Capture the cell that displays the provided text and extract its [x, y] central coordinate. 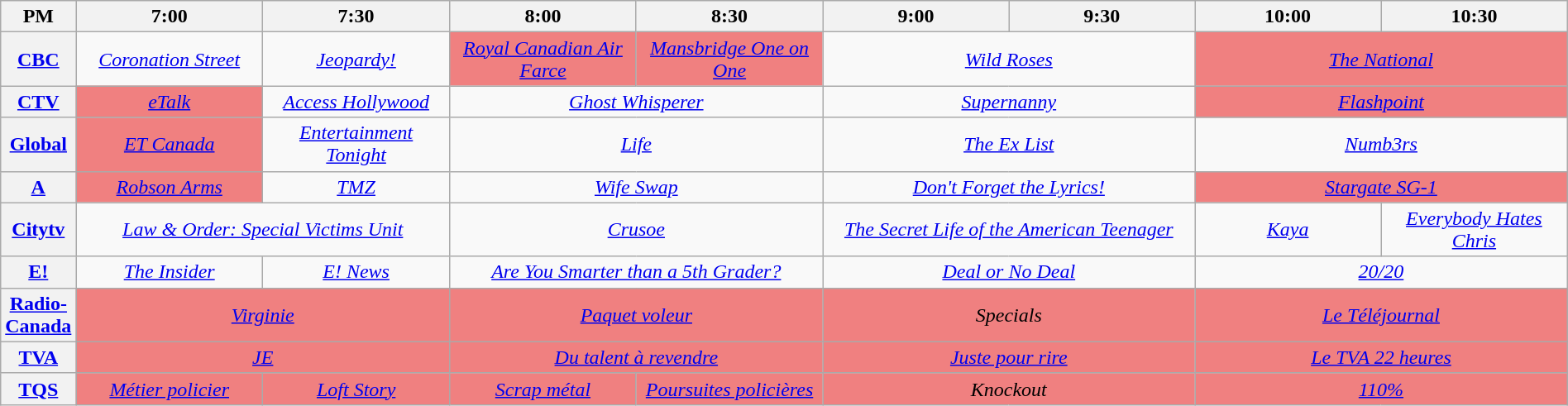
Everybody Hates Chris [1475, 230]
20/20 [1381, 272]
Flashpoint [1381, 102]
Wife Swap [637, 187]
110% [1381, 389]
Le TVA 22 heures [1381, 357]
Kaya [1288, 230]
E! News [356, 272]
Le Téléjournal [1381, 314]
JE [263, 357]
9:00 [916, 17]
Stargate SG-1 [1381, 187]
eTalk [170, 102]
Access Hollywood [356, 102]
Coronation Street [170, 60]
Virginie [263, 314]
7:30 [356, 17]
Robson Arms [170, 187]
Loft Story [356, 389]
Don't Forget the Lyrics! [1009, 187]
7:00 [170, 17]
Jeopardy! [356, 60]
Citytv [38, 230]
The National [1381, 60]
9:30 [1102, 17]
10:00 [1288, 17]
Specials [1009, 314]
Royal Canadian Air Farce [543, 60]
TMZ [356, 187]
Poursuites policières [729, 389]
Law & Order: Special Victims Unit [263, 230]
8:30 [729, 17]
PM [38, 17]
Knockout [1009, 389]
Numb3rs [1381, 144]
TQS [38, 389]
10:30 [1475, 17]
ET Canada [170, 144]
A [38, 187]
Mansbridge One on One [729, 60]
Scrap métal [543, 389]
Paquet voleur [637, 314]
Crusoe [637, 230]
Global [38, 144]
The Secret Life of the American Teenager [1009, 230]
The Insider [170, 272]
CBC [38, 60]
CTV [38, 102]
Radio-Canada [38, 314]
Entertainment Tonight [356, 144]
Du talent à revendre [637, 357]
Juste pour rire [1009, 357]
Supernanny [1009, 102]
Wild Roses [1009, 60]
Deal or No Deal [1009, 272]
TVA [38, 357]
Ghost Whisperer [637, 102]
Métier policier [170, 389]
Are You Smarter than a 5th Grader? [637, 272]
Life [637, 144]
E! [38, 272]
8:00 [543, 17]
The Ex List [1009, 144]
